Locate the cell with the specified text and output its [X, Y] center coordinate. 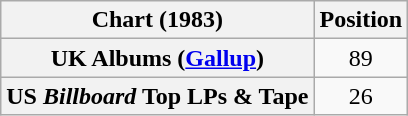
89 [361, 58]
US Billboard Top LPs & Tape [158, 96]
UK Albums (Gallup) [158, 58]
26 [361, 96]
Position [361, 20]
Chart (1983) [158, 20]
